For the text-containing cell, return its midpoint in (x, y) coordinate format. 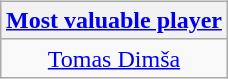
Tomas Dimša (114, 58)
Most valuable player (114, 20)
